For the text-containing cell, return its midpoint in (x, y) coordinate format. 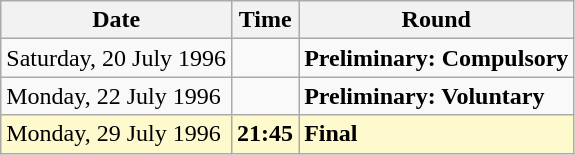
Preliminary: Voluntary (436, 96)
Preliminary: Compulsory (436, 58)
Monday, 22 July 1996 (116, 96)
Final (436, 134)
Monday, 29 July 1996 (116, 134)
21:45 (266, 134)
Round (436, 20)
Saturday, 20 July 1996 (116, 58)
Date (116, 20)
Time (266, 20)
